Provide the [X, Y] coordinate of the cell's center where the given text is located.  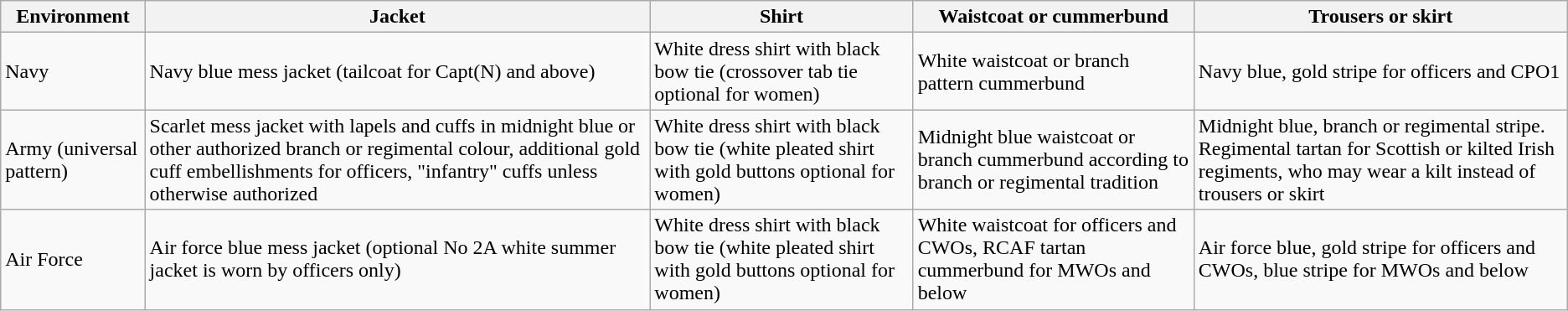
Environment [73, 17]
White dress shirt with black bow tie (crossover tab tie optional for women) [781, 71]
Air force blue, gold stripe for officers and CWOs, blue stripe for MWOs and below [1380, 260]
Jacket [397, 17]
White waistcoat or branch pattern cummerbund [1054, 71]
White waistcoat for officers and CWOs, RCAF tartan cummerbund for MWOs and below [1054, 260]
Air force blue mess jacket (optional No 2A white summer jacket is worn by officers only) [397, 260]
Navy [73, 71]
Army (universal pattern) [73, 159]
Waistcoat or cummerbund [1054, 17]
Trousers or skirt [1380, 17]
Shirt [781, 17]
Navy blue, gold stripe for officers and CPO1 [1380, 71]
Midnight blue waistcoat or branch cummerbund according to branch or regimental tradition [1054, 159]
Navy blue mess jacket (tailcoat for Capt(N) and above) [397, 71]
Air Force [73, 260]
